Output the [X, Y] coordinate of the center of the cell containing the given text.  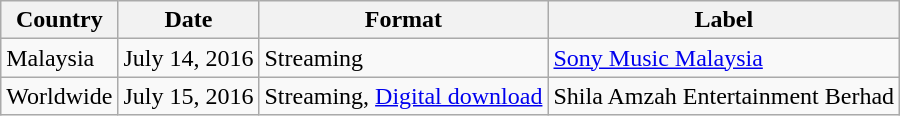
Date [188, 20]
July 14, 2016 [188, 58]
Worldwide [60, 96]
Sony Music Malaysia [724, 58]
Streaming, Digital download [404, 96]
Country [60, 20]
July 15, 2016 [188, 96]
Format [404, 20]
Label [724, 20]
Malaysia [60, 58]
Shila Amzah Entertainment Berhad [724, 96]
Streaming [404, 58]
